Locate the cell with the specified text and output its (x, y) center coordinate. 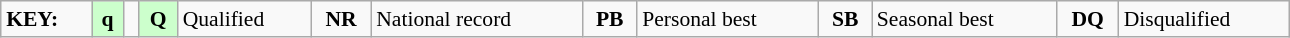
National record (476, 19)
Q (158, 19)
NR (341, 19)
Disqualified (1204, 19)
q (108, 19)
DQ (1088, 19)
Qualified (244, 19)
Seasonal best (964, 19)
PB (610, 19)
KEY: (46, 19)
SB (846, 19)
Personal best (728, 19)
